Extract the [X, Y] coordinate from the center of the cell holding the provided text.  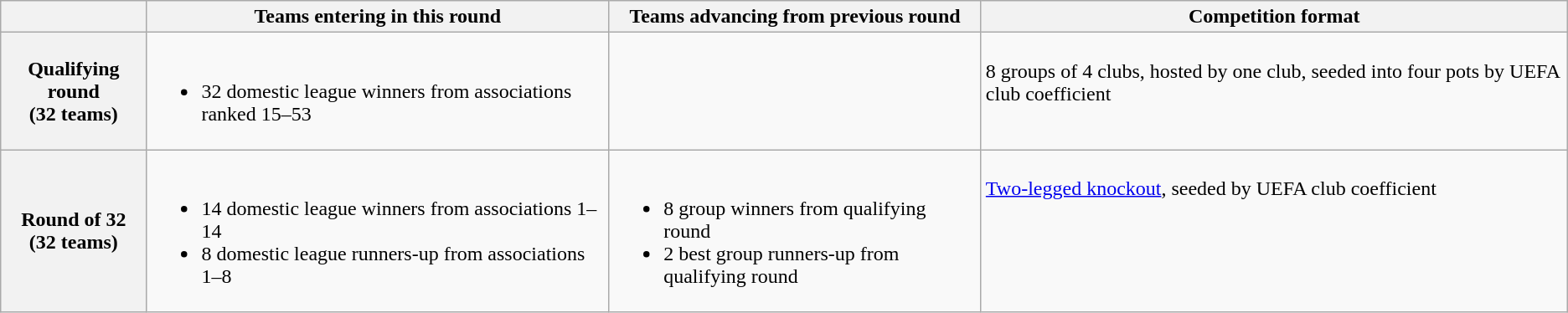
Teams advancing from previous round [796, 17]
8 group winners from qualifying round2 best group runners-up from qualifying round [796, 231]
Round of 32 (32 teams) [74, 231]
Teams entering in this round [378, 17]
Qualifying round (32 teams) [74, 91]
14 domestic league winners from associations 1–148 domestic league runners-up from associations 1–8 [378, 231]
8 groups of 4 clubs, hosted by one club, seeded into four pots by UEFA club coefficient [1274, 91]
32 domestic league winners from associations ranked 15–53 [378, 91]
Two-legged knockout, seeded by UEFA club coefficient [1274, 231]
Competition format [1274, 17]
